Provide the [x, y] coordinate of the cell's center where the given text is located.  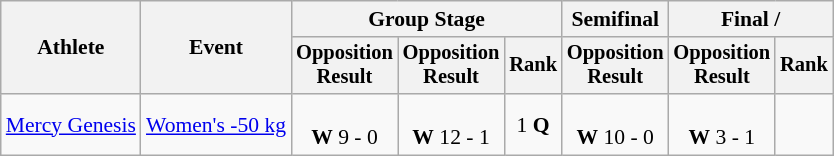
Group Stage [426, 19]
W 12 - 1 [452, 124]
Event [216, 48]
Final / [751, 19]
Athlete [71, 48]
1 Q [533, 124]
W 9 - 0 [344, 124]
W 10 - 0 [616, 124]
Mercy Genesis [71, 124]
Women's -50 kg [216, 124]
Semifinal [616, 19]
W 3 - 1 [722, 124]
